Return [X, Y] of the center of cell containing provided text 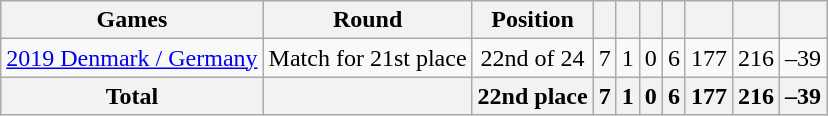
Round [368, 20]
Games [132, 20]
2019 Denmark / Germany [132, 58]
Position [532, 20]
22nd place [532, 96]
Total [132, 96]
22nd of 24 [532, 58]
Match for 21st place [368, 58]
